Identify which cell holds the provided text, then report its (X, Y) central coordinate. 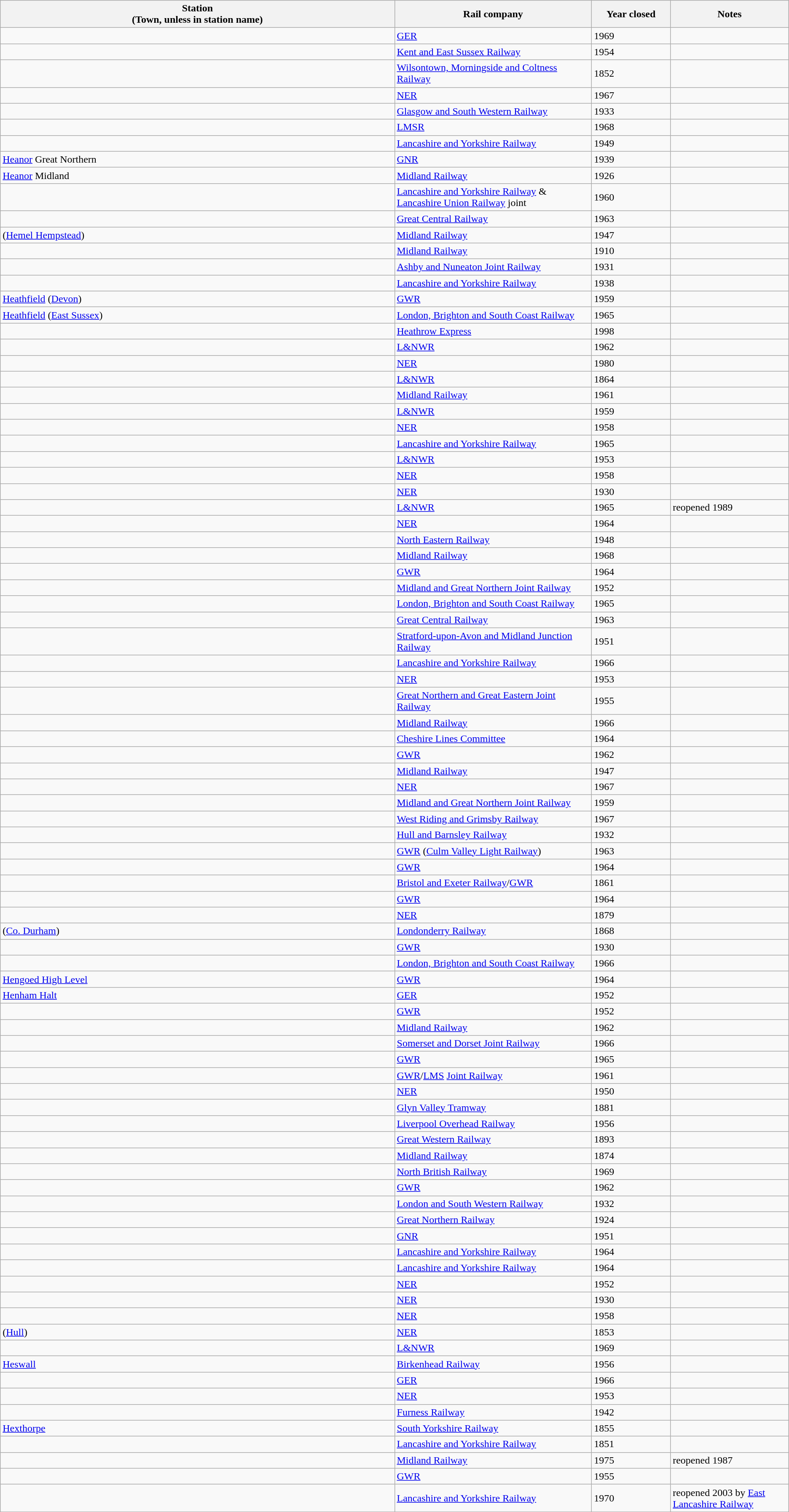
1938 (631, 283)
Hexthorpe (197, 1428)
1948 (631, 540)
Glyn Valley Tramway (493, 1108)
1980 (631, 363)
1851 (631, 1444)
(Hull) (197, 1332)
1949 (631, 143)
1864 (631, 379)
London and South Western Railway (493, 1204)
Henham Halt (197, 995)
GWR/LMS Joint Railway (493, 1076)
Wilsontown, Morningside and Coltness Railway (493, 73)
Hengoed High Level (197, 979)
Notes (730, 14)
1939 (631, 159)
Rail company (493, 14)
Year closed (631, 14)
Heathfield (East Sussex) (197, 315)
1950 (631, 1092)
GWR (Culm Valley Light Railway) (493, 851)
1931 (631, 267)
Heanor Great Northern (197, 159)
1855 (631, 1428)
(Hemel Hempstead) (197, 235)
Furness Railway (493, 1412)
Station(Town, unless in station name) (197, 14)
Cheshire Lines Committee (493, 739)
1861 (631, 883)
1852 (631, 73)
Heanor Midland (197, 175)
Heathfield (Devon) (197, 299)
1924 (631, 1220)
North Eastern Railway (493, 540)
Great Western Railway (493, 1140)
LMSR (493, 127)
1933 (631, 111)
reopened 1987 (730, 1460)
1881 (631, 1108)
Great Northern Railway (493, 1220)
Heathrow Express (493, 331)
Ashby and Nuneaton Joint Railway (493, 267)
reopened 1989 (730, 508)
Somerset and Dorset Joint Railway (493, 1044)
Bristol and Exeter Railway/GWR (493, 883)
Stratford-upon-Avon and Midland Junction Railway (493, 641)
Kent and East Sussex Railway (493, 52)
(Co. Durham) (197, 931)
reopened 2003 by East Lancashire Railway (730, 1498)
Heswall (197, 1364)
1942 (631, 1412)
1879 (631, 915)
North British Railway (493, 1172)
Liverpool Overhead Railway (493, 1124)
Hull and Barnsley Railway (493, 835)
South Yorkshire Railway (493, 1428)
1960 (631, 197)
1926 (631, 175)
1910 (631, 251)
Birkenhead Railway (493, 1364)
1998 (631, 331)
1954 (631, 52)
1970 (631, 1498)
Lancashire and Yorkshire Railway & Lancashire Union Railway joint (493, 197)
West Riding and Grimsby Railway (493, 819)
1868 (631, 931)
Glasgow and South Western Railway (493, 111)
Londonderry Railway (493, 931)
1893 (631, 1140)
1975 (631, 1460)
Great Northern and Great Eastern Joint Railway (493, 701)
1853 (631, 1332)
1874 (631, 1156)
